Return the [x, y] coordinate for the center point of the cell that contains the specified text.  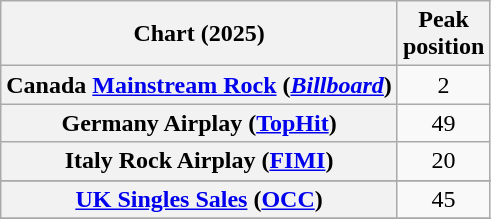
49 [443, 123]
Canada Mainstream Rock (Billboard) [200, 85]
Italy Rock Airplay (FIMI) [200, 161]
45 [443, 199]
20 [443, 161]
Chart (2025) [200, 34]
UK Singles Sales (OCC) [200, 199]
Germany Airplay (TopHit) [200, 123]
2 [443, 85]
Peakposition [443, 34]
